Capture the cell that displays the provided text and extract its (X, Y) central coordinate. 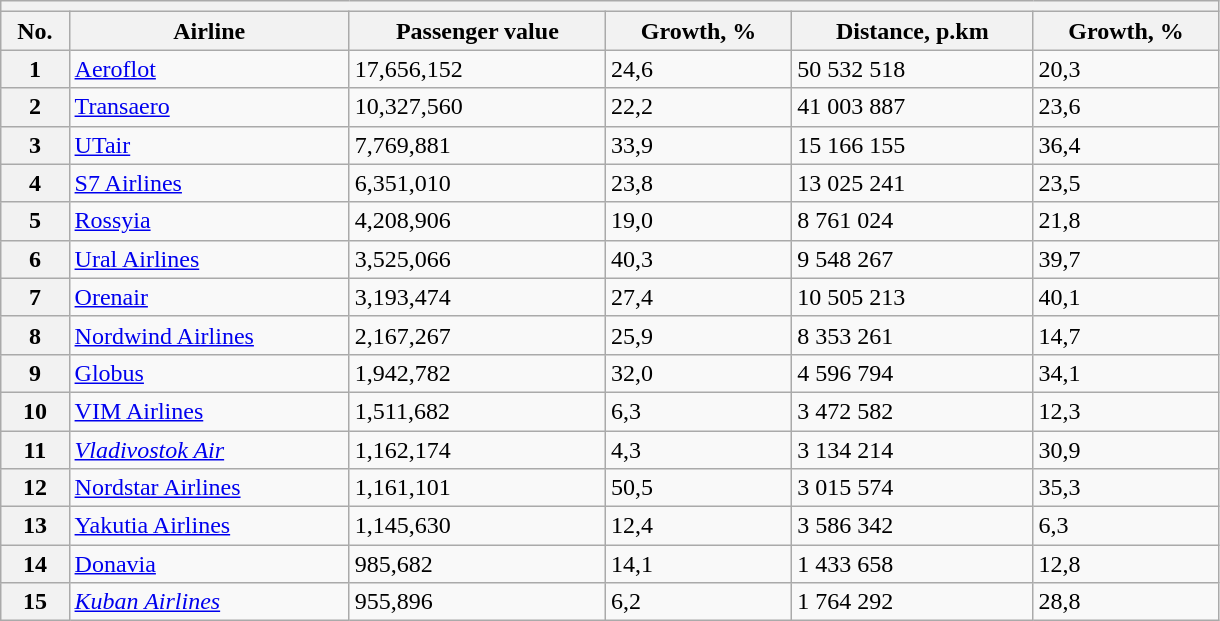
1,162,174 (477, 449)
15 (35, 602)
2 (35, 107)
21,8 (1126, 221)
Nordstar Airlines (209, 488)
23,6 (1126, 107)
27,4 (698, 297)
9 548 267 (912, 259)
Distance, p.km (912, 31)
No. (35, 31)
10 (35, 411)
Yakutia Airlines (209, 526)
36,4 (1126, 145)
39,7 (1126, 259)
34,1 (1126, 373)
1,145,630 (477, 526)
23,5 (1126, 183)
32,0 (698, 373)
1 433 658 (912, 564)
11 (35, 449)
S7 Airlines (209, 183)
10 505 213 (912, 297)
8 (35, 335)
8 761 024 (912, 221)
10,327,560 (477, 107)
4 (35, 183)
50 532 518 (912, 69)
19,0 (698, 221)
24,6 (698, 69)
1 764 292 (912, 602)
Passenger value (477, 31)
3 134 214 (912, 449)
6,2 (698, 602)
4 596 794 (912, 373)
3,193,474 (477, 297)
14,1 (698, 564)
985,682 (477, 564)
50,5 (698, 488)
9 (35, 373)
2,167,267 (477, 335)
23,8 (698, 183)
12,8 (1126, 564)
3 472 582 (912, 411)
Orenair (209, 297)
Donavia (209, 564)
40,1 (1126, 297)
4,208,906 (477, 221)
1 (35, 69)
12,4 (698, 526)
955,896 (477, 602)
41 003 887 (912, 107)
1,942,782 (477, 373)
30,9 (1126, 449)
UTair (209, 145)
5 (35, 221)
3 (35, 145)
3 015 574 (912, 488)
25,9 (698, 335)
17,656,152 (477, 69)
1,511,682 (477, 411)
Globus (209, 373)
Transaero (209, 107)
33,9 (698, 145)
14,7 (1126, 335)
Kuban Airlines (209, 602)
Nordwind Airlines (209, 335)
Ural Airlines (209, 259)
12,3 (1126, 411)
3 586 342 (912, 526)
Aeroflot (209, 69)
7 (35, 297)
6 (35, 259)
15 166 155 (912, 145)
7,769,881 (477, 145)
22,2 (698, 107)
12 (35, 488)
8 353 261 (912, 335)
14 (35, 564)
13 (35, 526)
VIM Airlines (209, 411)
6,351,010 (477, 183)
4,3 (698, 449)
13 025 241 (912, 183)
35,3 (1126, 488)
3,525,066 (477, 259)
Airline (209, 31)
20,3 (1126, 69)
40,3 (698, 259)
1,161,101 (477, 488)
28,8 (1126, 602)
Vladivostok Air (209, 449)
Rossyia (209, 221)
